For the text-containing cell, return its midpoint in (X, Y) coordinate format. 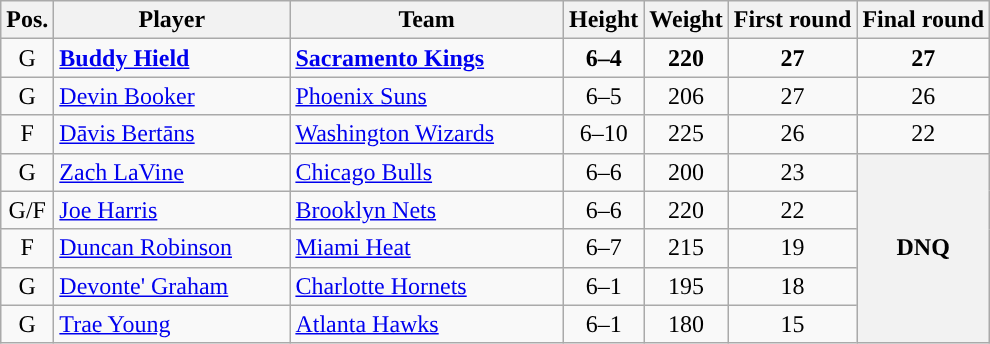
Chicago Bulls (427, 172)
225 (686, 134)
23 (792, 172)
Player (172, 20)
Devonte' Graham (172, 286)
195 (686, 286)
Dāvis Bertāns (172, 134)
Trae Young (172, 324)
19 (792, 248)
G/F (28, 210)
206 (686, 96)
Duncan Robinson (172, 248)
6–7 (603, 248)
6–5 (603, 96)
200 (686, 172)
Charlotte Hornets (427, 286)
Joe Harris (172, 210)
Brooklyn Nets (427, 210)
15 (792, 324)
Atlanta Hawks (427, 324)
Buddy Hield (172, 58)
18 (792, 286)
Phoenix Suns (427, 96)
180 (686, 324)
Devin Booker (172, 96)
Team (427, 20)
Washington Wizards (427, 134)
DNQ (924, 248)
Weight (686, 20)
Height (603, 20)
Sacramento Kings (427, 58)
6–10 (603, 134)
Final round (924, 20)
6–4 (603, 58)
Pos. (28, 20)
Miami Heat (427, 248)
First round (792, 20)
215 (686, 248)
Zach LaVine (172, 172)
